Output the (x, y) coordinate of the center of the cell containing the given text.  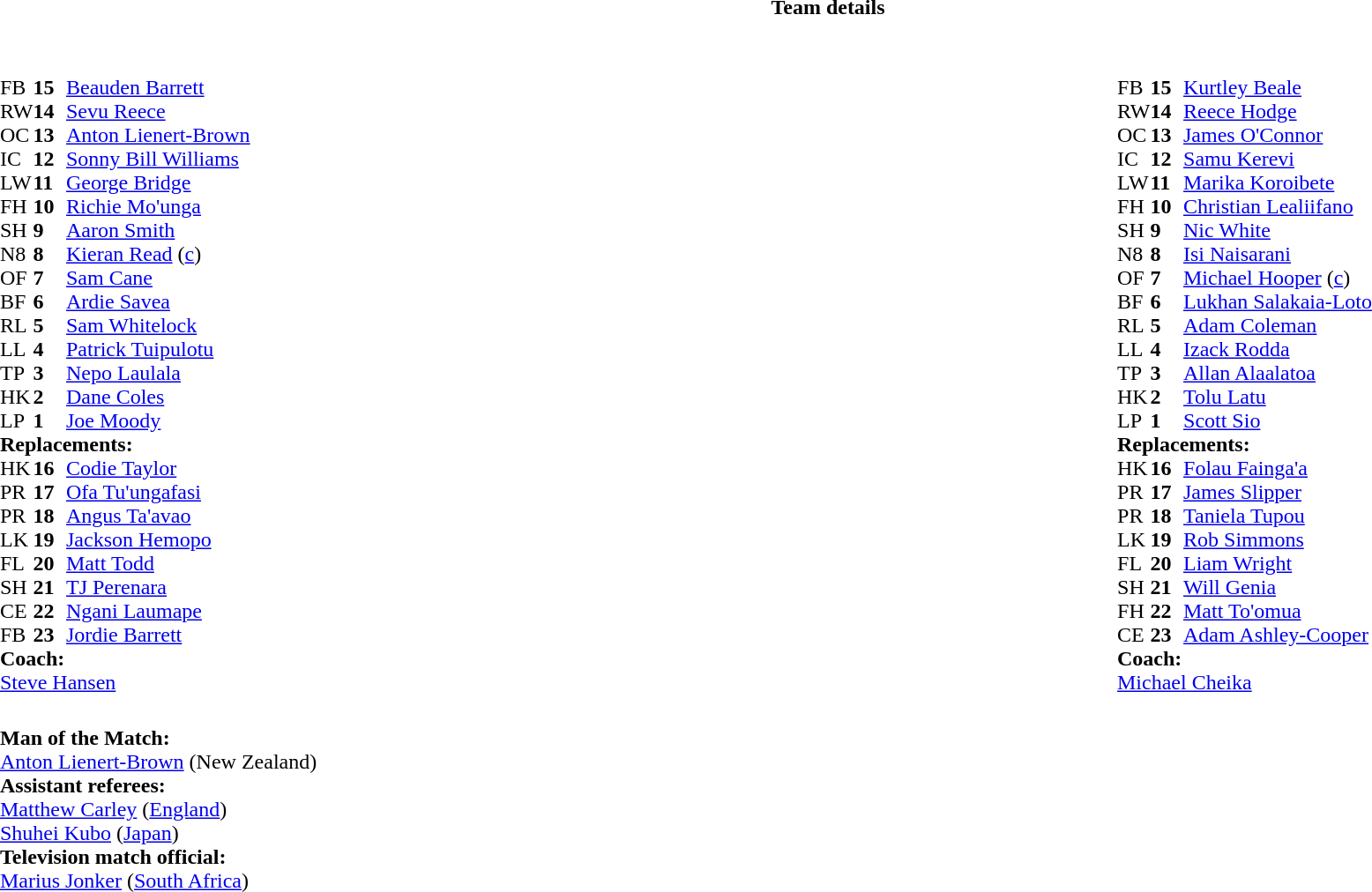
Ardie Savea (159, 301)
Adam Coleman (1278, 326)
Michael Hooper (c) (1278, 279)
James O'Connor (1278, 136)
Michael Cheika (1245, 682)
Richie Mo'unga (159, 206)
TJ Perenara (159, 587)
Taniela Tupou (1278, 517)
Nepo Laulala (159, 374)
Sevu Reece (159, 111)
Lukhan Salakaia-Loto (1278, 301)
Samu Kerevi (1278, 159)
Folau Fainga'a (1278, 469)
Joe Moody (159, 421)
Reece Hodge (1278, 111)
Isi Naisarani (1278, 254)
Christian Lealiifano (1278, 206)
Matt Todd (159, 564)
Nic White (1278, 231)
Liam Wright (1278, 564)
Angus Ta'avao (159, 517)
Aaron Smith (159, 231)
Allan Alaalatoa (1278, 374)
Codie Taylor (159, 469)
Marika Koroibete (1278, 183)
Matt To'omua (1278, 612)
Rob Simmons (1278, 539)
Beauden Barrett (159, 88)
Kurtley Beale (1278, 88)
George Bridge (159, 183)
Jackson Hemopo (159, 539)
Sam Cane (159, 279)
Adam Ashley-Cooper (1278, 635)
Sam Whitelock (159, 326)
Patrick Tuipulotu (159, 349)
Steve Hansen (125, 682)
Izack Rodda (1278, 349)
Tolu Latu (1278, 397)
Will Genia (1278, 587)
Scott Sio (1278, 421)
Kieran Read (c) (159, 254)
Ofa Tu'ungafasi (159, 492)
Ngani Laumape (159, 612)
Jordie Barrett (159, 635)
Anton Lienert-Brown (159, 136)
James Slipper (1278, 492)
Dane Coles (159, 397)
Sonny Bill Williams (159, 159)
